Find where the given text appears and provide that cell's center as (x, y) coordinate. 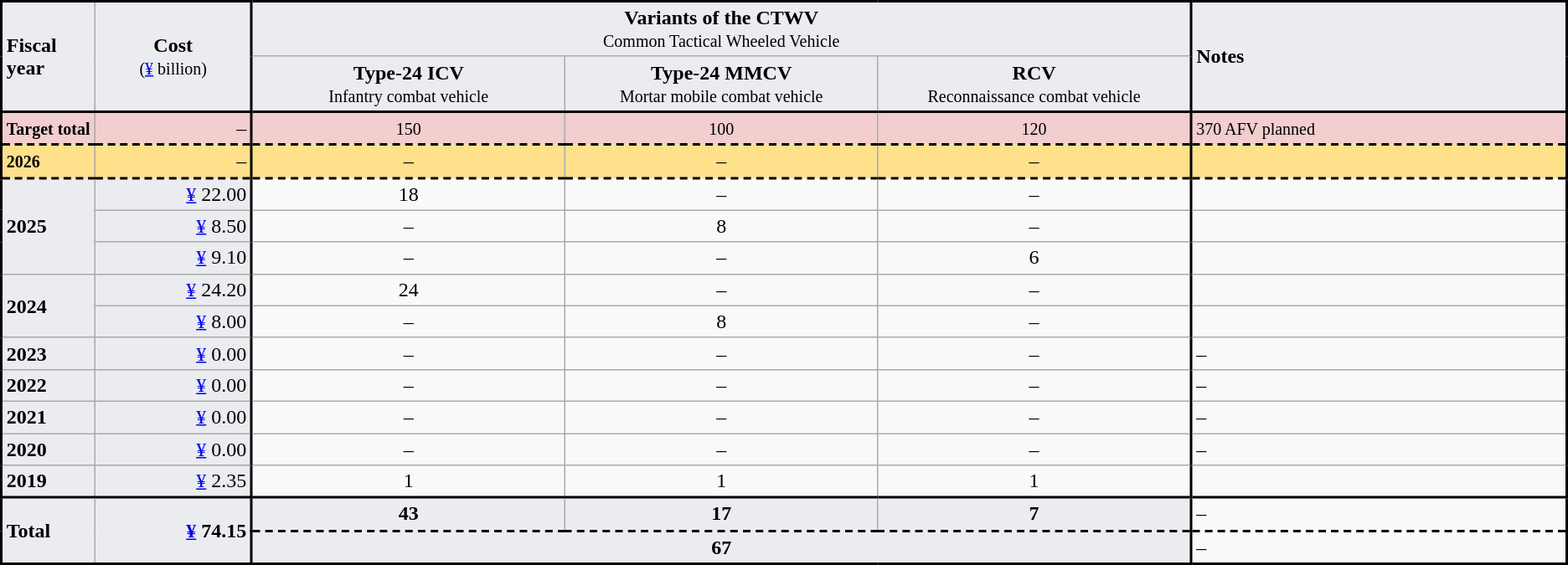
¥ 24.20 (174, 290)
RCVReconnaissance combat vehicle (1034, 84)
Type-24 MMCVMortar mobile combat vehicle (721, 84)
2024 (49, 306)
17 (721, 514)
120 (1034, 128)
Total (49, 531)
Target total (49, 128)
18 (409, 194)
2026 (49, 162)
Type-24 ICVInfantry combat vehicle (409, 84)
7 (1034, 514)
Cost(¥ billion) (174, 57)
2022 (49, 385)
24 (409, 290)
6 (1034, 258)
2025 (49, 226)
2019 (49, 482)
370 AFV planned (1379, 128)
2021 (49, 417)
Notes (1379, 57)
¥ 8.00 (174, 321)
150 (409, 128)
Fiscal year (49, 57)
Variants of the CTWVCommon Tactical Wheeled Vehicle (722, 29)
¥ 22.00 (174, 194)
67 (722, 547)
¥ 9.10 (174, 258)
¥ 8.50 (174, 226)
2020 (49, 449)
¥ 2.35 (174, 482)
2023 (49, 353)
100 (721, 128)
¥ 74.15 (174, 531)
43 (409, 514)
